Identify which cell holds the provided text, then report its (x, y) central coordinate. 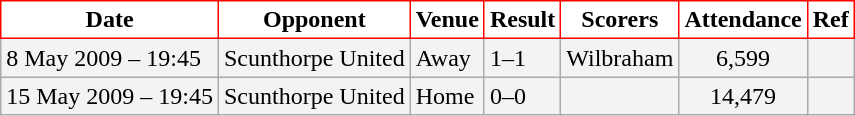
0–0 (522, 96)
Wilbraham (620, 58)
14,479 (743, 96)
1–1 (522, 58)
Date (110, 20)
Ref (830, 20)
Away (447, 58)
Scorers (620, 20)
Home (447, 96)
Venue (447, 20)
6,599 (743, 58)
8 May 2009 – 19:45 (110, 58)
Result (522, 20)
Opponent (314, 20)
15 May 2009 – 19:45 (110, 96)
Attendance (743, 20)
